Provide the [X, Y] coordinate of the cell's center where the given text is located.  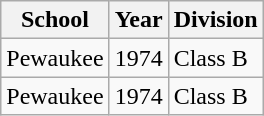
Year [138, 20]
Division [216, 20]
School [55, 20]
